Search for the cell housing the specified text and yield its (x, y) center coordinate. 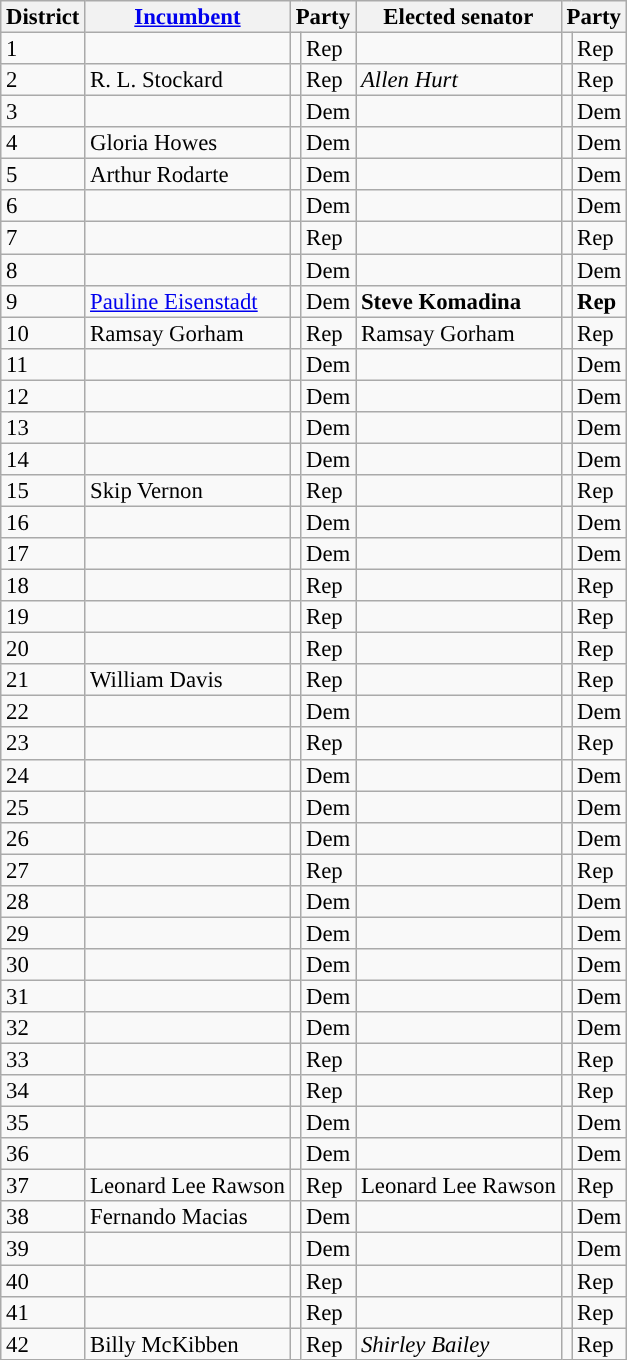
29 (43, 933)
18 (43, 586)
21 (43, 680)
24 (43, 775)
41 (43, 1312)
26 (43, 838)
38 (43, 1218)
12 (43, 396)
1 (43, 49)
District (43, 17)
Steve Komadina (458, 301)
Gloria Howes (188, 143)
10 (43, 333)
17 (43, 554)
13 (43, 428)
William Davis (188, 680)
7 (43, 238)
20 (43, 649)
23 (43, 744)
19 (43, 617)
11 (43, 364)
Pauline Eisenstadt (188, 301)
27 (43, 870)
Shirley Bailey (458, 1344)
15 (43, 491)
R. L. Stockard (188, 80)
8 (43, 270)
22 (43, 712)
31 (43, 996)
3 (43, 112)
40 (43, 1281)
5 (43, 175)
36 (43, 1154)
35 (43, 1123)
Allen Hurt (458, 80)
28 (43, 902)
25 (43, 807)
39 (43, 1249)
2 (43, 80)
Arthur Rodarte (188, 175)
Fernando Macias (188, 1218)
Incumbent (188, 17)
30 (43, 965)
37 (43, 1186)
33 (43, 1060)
32 (43, 1028)
Skip Vernon (188, 491)
14 (43, 459)
Elected senator (458, 17)
Billy McKibben (188, 1344)
4 (43, 143)
9 (43, 301)
16 (43, 522)
42 (43, 1344)
34 (43, 1091)
6 (43, 206)
